Output the (X, Y) coordinate of the center of the cell containing the given text.  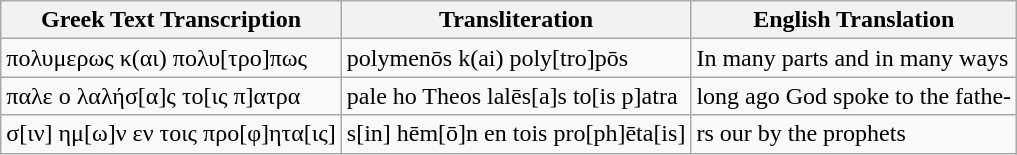
Greek Text Transcription (172, 20)
In many parts and in many ways (854, 58)
σ[ιν] ημ[ω]ν εν τοις προ[φ]ητα[ις] (172, 134)
Transliteration (516, 20)
παλε ο λαλήσ[α]ς το[ις π]ατρα (172, 96)
polymenōs k(ai) poly[tro]pōs (516, 58)
English Translation (854, 20)
rs our by the prophets (854, 134)
long ago God spoke to the fathe- (854, 96)
s[in] hēm[ō]n en tois pro[ph]ēta[is] (516, 134)
pale ho Theos lalēs[a]s to[is p]atra (516, 96)
πολυμερως κ(αι) πολυ[τρο]πως (172, 58)
